Return (x, y) of the center of cell containing provided text 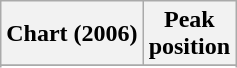
Peakposition (189, 34)
Chart (2006) (72, 34)
